Identify which cell holds the provided text, then report its [X, Y] central coordinate. 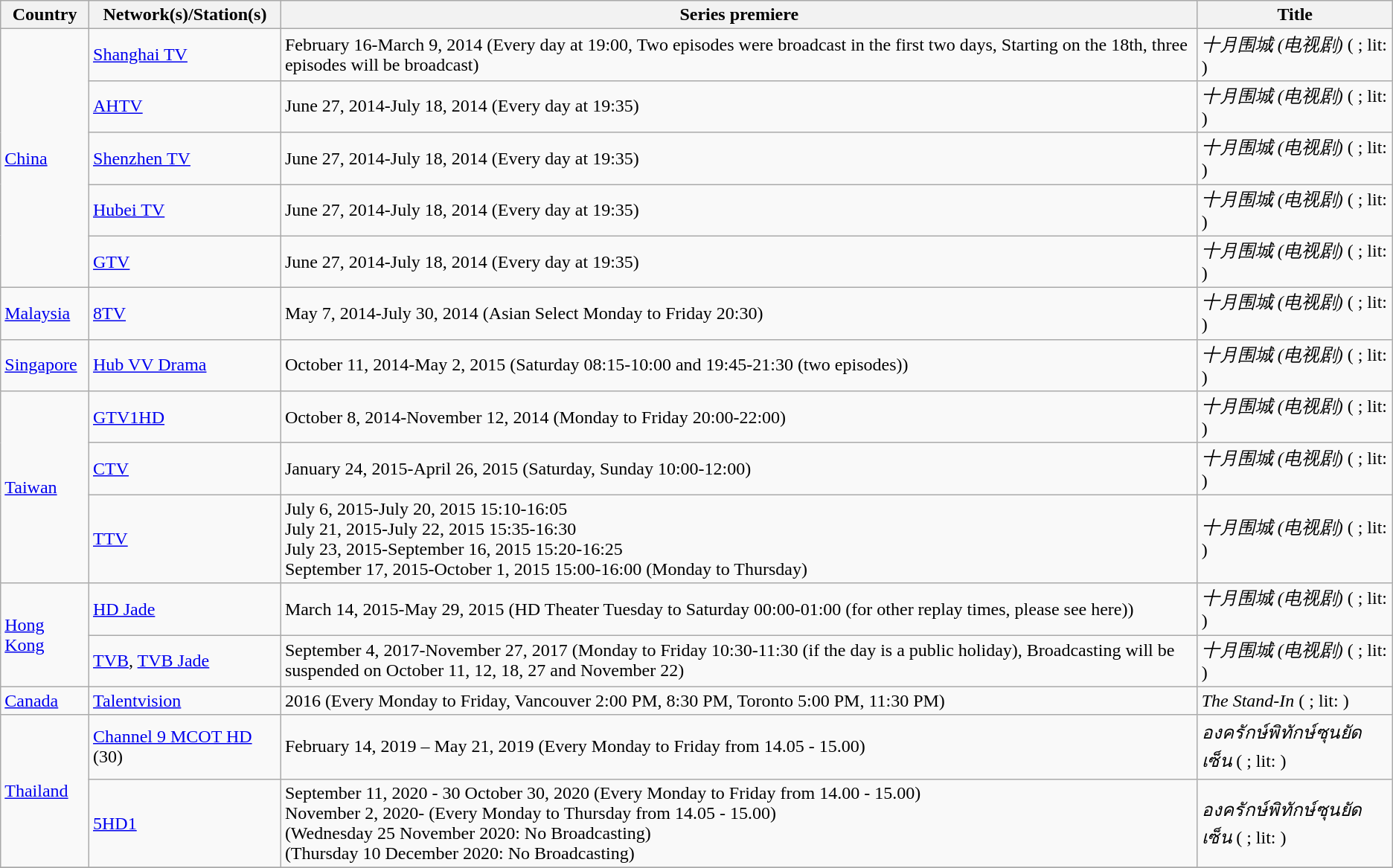
Series premiere [739, 15]
GTV [185, 262]
Shanghai TV [185, 55]
AHTV [185, 106]
Title [1295, 15]
TTV [185, 539]
Canada [45, 701]
Thailand [45, 791]
March 14, 2015-May 29, 2015 (HD Theater Tuesday to Saturday 00:00-01:00 (for other replay times, please see here)) [739, 609]
Malaysia [45, 314]
TVB, TVB Jade [185, 661]
October 11, 2014-May 2, 2015 (Saturday 08:15-10:00 and 19:45-21:30 (two episodes)) [739, 365]
HD Jade [185, 609]
CTV [185, 469]
Network(s)/Station(s) [185, 15]
Channel 9 MCOT HD (30) [185, 747]
Hubei TV [185, 210]
Taiwan [45, 487]
GTV1HD [185, 417]
Singapore [45, 365]
2016 (Every Monday to Friday, Vancouver 2:00 PM, 8:30 PM, Toronto 5:00 PM, 11:30 PM) [739, 701]
Hub VV Drama [185, 365]
Hong Kong [45, 635]
May 7, 2014-July 30, 2014 (Asian Select Monday to Friday 20:30) [739, 314]
China [45, 158]
Shenzhen TV [185, 158]
February 14, 2019 – May 21, 2019 (Every Monday to Friday from 14.05 - 15.00) [739, 747]
October 8, 2014-November 12, 2014 (Monday to Friday 20:00-22:00) [739, 417]
The Stand-In ( ; lit: ) [1295, 701]
8TV [185, 314]
January 24, 2015-April 26, 2015 (Saturday, Sunday 10:00-12:00) [739, 469]
5HD1 [185, 823]
Talentvision [185, 701]
Country [45, 15]
